Search for the cell housing the specified text and yield its (x, y) center coordinate. 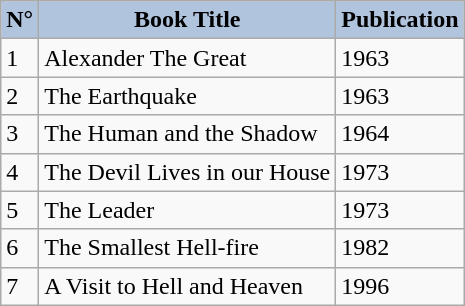
1964 (400, 134)
1 (20, 58)
A Visit to Hell and Heaven (188, 286)
7 (20, 286)
N° (20, 20)
2 (20, 96)
The Human and the Shadow (188, 134)
4 (20, 172)
1996 (400, 286)
Publication (400, 20)
The Devil Lives in our House (188, 172)
1982 (400, 248)
Book Title (188, 20)
5 (20, 210)
3 (20, 134)
6 (20, 248)
Alexander The Great (188, 58)
The Leader (188, 210)
The Earthquake (188, 96)
The Smallest Hell-fire (188, 248)
